Locate the cell with the specified text and output its [x, y] center coordinate. 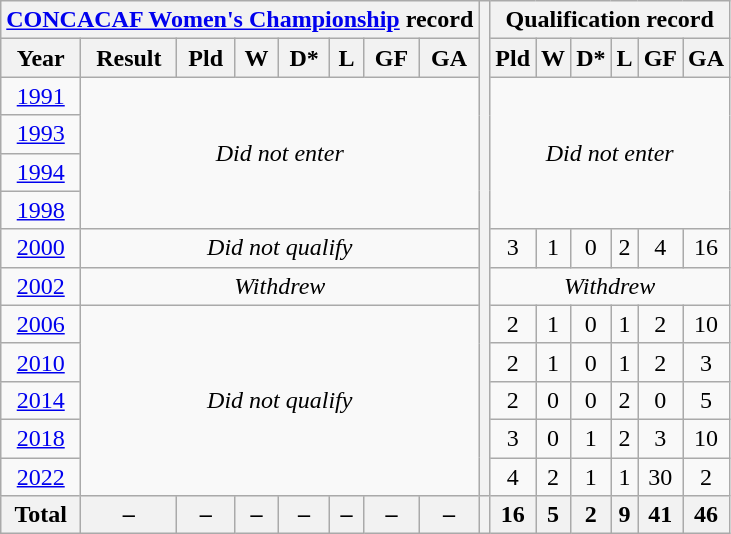
2014 [41, 400]
1991 [41, 96]
2018 [41, 438]
2002 [41, 286]
1994 [41, 172]
30 [660, 477]
1998 [41, 210]
46 [706, 515]
Qualification record [610, 20]
9 [624, 515]
2006 [41, 324]
Result [129, 58]
1993 [41, 134]
Year [41, 58]
2022 [41, 477]
Total [41, 515]
CONCACAF Women's Championship record [240, 20]
2000 [41, 248]
41 [660, 515]
2010 [41, 362]
